Locate the cell with the specified text and output its (x, y) center coordinate. 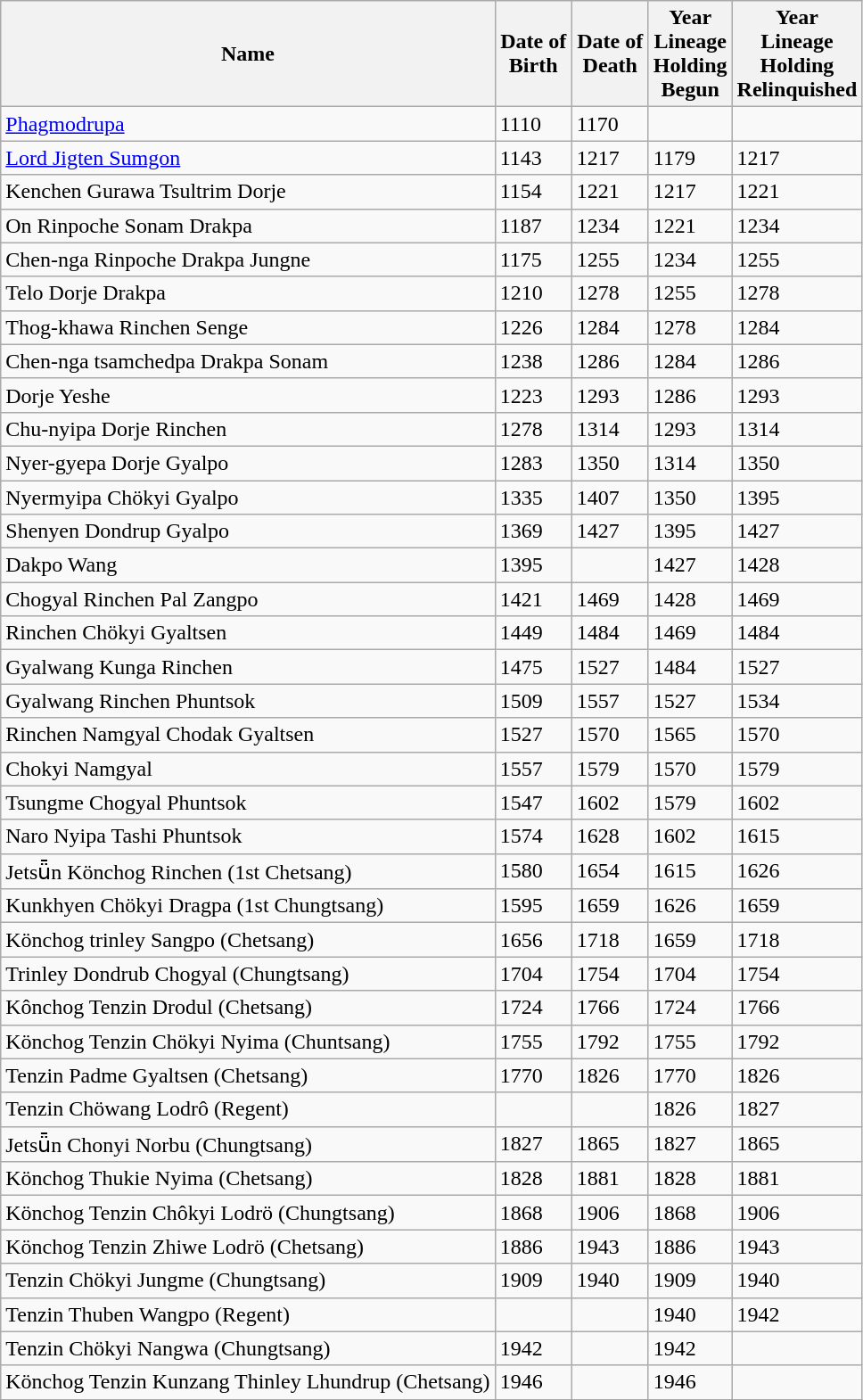
Chu-nyipa Dorje Rinchen (248, 429)
On Rinpoche Sonam Drakpa (248, 226)
Tsungme Chogyal Phuntsok (248, 803)
1154 (533, 192)
1143 (533, 158)
Tenzin Chöwang Lodrô (Regent) (248, 1109)
Könchog Tenzin Chôkyi Lodrö (Chungtsang) (248, 1213)
1509 (533, 701)
1580 (533, 871)
Tenzin Chökyi Nangwa (Chungtsang) (248, 1348)
1175 (533, 259)
Gyalwang Rinchen Phuntsok (248, 701)
Dorje Yeshe (248, 395)
1574 (533, 836)
Chogyal Rinchen Pal Zangpo (248, 599)
Rinchen Namgyal Chodak Gyaltsen (248, 735)
Dakpo Wang (248, 565)
Jetsǖn Chonyi Norbu (Chungtsang) (248, 1144)
Trinley Dondrub Chogyal (Chungtsang) (248, 974)
Phagmodrupa (248, 124)
Kônchog Tenzin Drodul (Chetsang) (248, 1008)
Name (248, 54)
1407 (610, 497)
Könchog trinley Sangpo (Chetsang) (248, 940)
Könchog Tenzin Kunzang Thinley Lhundrup (Chetsang) (248, 1382)
1547 (533, 803)
Rinchen Chökyi Gyaltsen (248, 633)
Tenzin Padme Gyaltsen (Chetsang) (248, 1075)
1187 (533, 226)
Kenchen Gurawa Tsultrim Dorje (248, 192)
1179 (690, 158)
1656 (533, 940)
Jetsǖn Könchog Rinchen (1st Chetsang) (248, 871)
Gyalwang Kunga Rinchen (248, 667)
Kunkhyen Chökyi Dragpa (1st Chungtsang) (248, 906)
Nyermyipa Chökyi Gyalpo (248, 497)
Könchog Thukie Nyima (Chetsang) (248, 1179)
1210 (533, 293)
Tenzin Chökyi Jungme (Chungtsang) (248, 1281)
Könchog Tenzin Zhiwe Lodrö (Chetsang) (248, 1247)
1226 (533, 327)
Telo Dorje Drakpa (248, 293)
1110 (533, 124)
Tenzin Thuben Wangpo (Regent) (248, 1314)
1565 (690, 735)
Chen-nga Rinpoche Drakpa Jungne (248, 259)
Year Lineage Holding Begun (690, 54)
Naro Nyipa Tashi Phuntsok (248, 836)
Year Lineage Holding Relinquished (797, 54)
1449 (533, 633)
Shenyen Dondrup Gyalpo (248, 531)
1170 (610, 124)
Date of Death (610, 54)
1238 (533, 361)
1335 (533, 497)
1475 (533, 667)
1421 (533, 599)
1534 (797, 701)
Thog-khawa Rinchen Senge (248, 327)
1628 (610, 836)
Lord Jigten Sumgon (248, 158)
1223 (533, 395)
Chen-nga tsamchedpa Drakpa Sonam (248, 361)
1283 (533, 463)
Könchog Tenzin Chökyi Nyima (Chuntsang) (248, 1042)
1369 (533, 531)
Chokyi Namgyal (248, 769)
Date of Birth (533, 54)
Nyer-gyepa Dorje Gyalpo (248, 463)
1654 (610, 871)
1595 (533, 906)
